Extract the (X, Y) coordinate from the center of the cell holding the provided text.  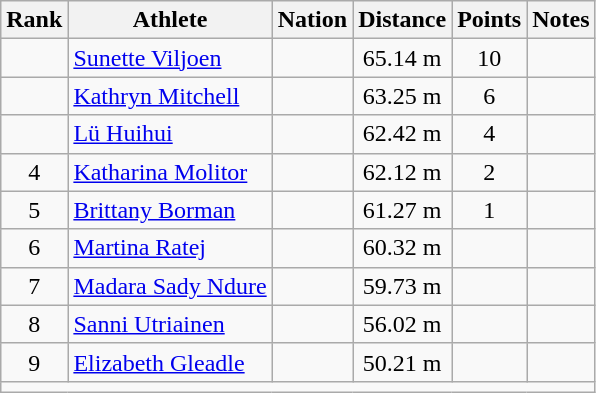
Nation (312, 20)
61.27 m (402, 210)
9 (34, 362)
Points (490, 20)
Distance (402, 20)
Katharina Molitor (170, 172)
10 (490, 58)
65.14 m (402, 58)
56.02 m (402, 324)
Madara Sady Ndure (170, 286)
8 (34, 324)
Brittany Borman (170, 210)
Athlete (170, 20)
Notes (561, 20)
Martina Ratej (170, 248)
2 (490, 172)
60.32 m (402, 248)
Sunette Viljoen (170, 58)
7 (34, 286)
Kathryn Mitchell (170, 96)
62.12 m (402, 172)
5 (34, 210)
Rank (34, 20)
1 (490, 210)
63.25 m (402, 96)
62.42 m (402, 134)
Sanni Utriainen (170, 324)
Elizabeth Gleadle (170, 362)
50.21 m (402, 362)
59.73 m (402, 286)
Lü Huihui (170, 134)
